Locate the cell with the specified text and output its [x, y] center coordinate. 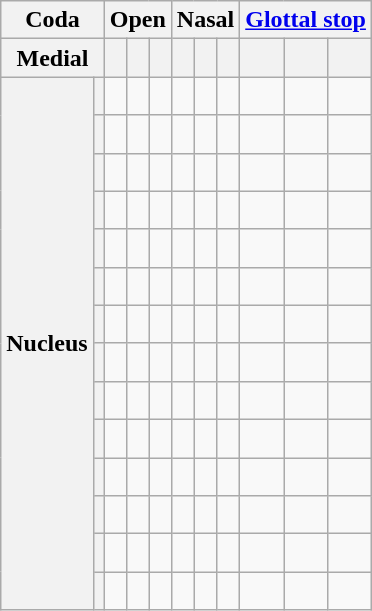
Open [138, 20]
Nasal [205, 20]
Nucleus [47, 344]
Coda [52, 20]
Glottal stop [306, 20]
Medial [52, 58]
